From the cell containing the given text, extract its center point as (x, y) coordinate. 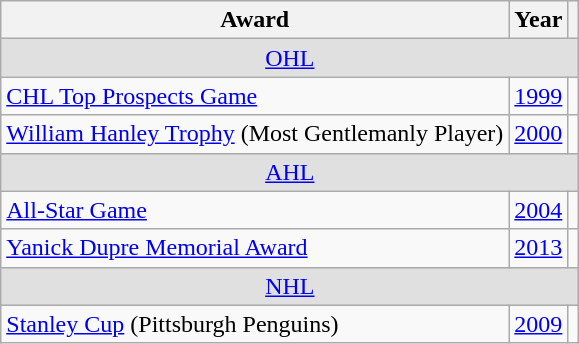
Stanley Cup (Pittsburgh Penguins) (255, 324)
Yanick Dupre Memorial Award (255, 248)
Year (538, 20)
2004 (538, 210)
CHL Top Prospects Game (255, 96)
1999 (538, 96)
2013 (538, 248)
NHL (290, 286)
OHL (290, 58)
William Hanley Trophy (Most Gentlemanly Player) (255, 134)
All-Star Game (255, 210)
2000 (538, 134)
AHL (290, 172)
Award (255, 20)
2009 (538, 324)
